Output the (x, y) coordinate of the center of the cell containing the given text.  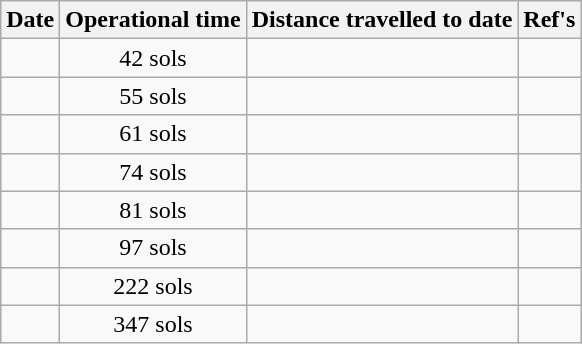
Operational time (153, 20)
Distance travelled to date (382, 20)
222 sols (153, 286)
Ref's (550, 20)
61 sols (153, 134)
Date (30, 20)
97 sols (153, 248)
42 sols (153, 58)
347 sols (153, 324)
74 sols (153, 172)
81 sols (153, 210)
55 sols (153, 96)
